Identify which cell holds the provided text, then report its (X, Y) central coordinate. 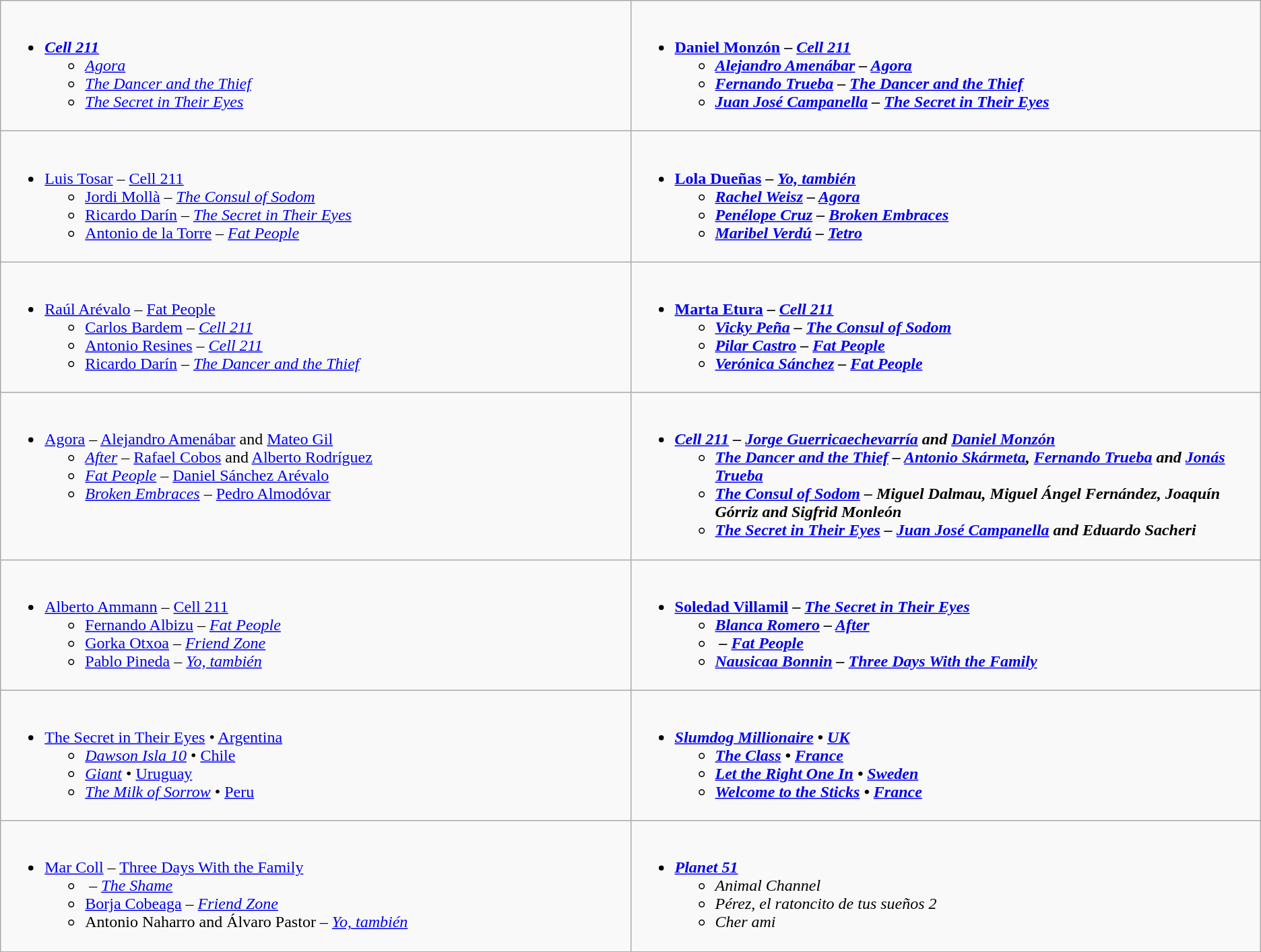
Alberto Ammann – Cell 211Fernando Albizu – Fat PeopleGorka Otxoa – Friend ZonePablo Pineda – Yo, también (315, 625)
Raúl Arévalo – Fat PeopleCarlos Bardem – Cell 211Antonio Resines – Cell 211Ricardo Darín – The Dancer and the Thief (315, 327)
Lola Dueñas – Yo, tambiénRachel Weisz – AgoraPenélope Cruz – Broken EmbracesMaribel Verdú – Tetro (946, 197)
Slumdog Millionaire • UKThe Class • FranceLet the Right One In • SwedenWelcome to the Sticks • France (946, 755)
Planet 51Animal ChannelPérez, el ratoncito de tus sueños 2Cher ami (946, 886)
Cell 211AgoraThe Dancer and the ThiefThe Secret in Their Eyes (315, 66)
Luis Tosar – Cell 211Jordi Mollà – The Consul of SodomRicardo Darín – The Secret in Their EyesAntonio de la Torre – Fat People (315, 197)
Marta Etura – Cell 211Vicky Peña – The Consul of SodomPilar Castro – Fat PeopleVerónica Sánchez – Fat People (946, 327)
Daniel Monzón – Cell 211Alejandro Amenábar – AgoraFernando Trueba – The Dancer and the ThiefJuan José Campanella – The Secret in Their Eyes (946, 66)
Soledad Villamil – The Secret in Their EyesBlanca Romero – After – Fat PeopleNausicaa Bonnin – Three Days With the Family (946, 625)
The Secret in Their Eyes • ArgentinaDawson Isla 10 • ChileGiant • UruguayThe Milk of Sorrow • Peru (315, 755)
Mar Coll – Three Days With the Family – The ShameBorja Cobeaga – Friend ZoneAntonio Naharro and Álvaro Pastor – Yo, también (315, 886)
